Detect which cell encompasses the target text, then output its [x, y] center coordinate. 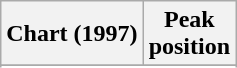
Peakposition [189, 34]
Chart (1997) [72, 34]
